Determine the (x, y) coordinate at the center of the cell enclosing the given text.  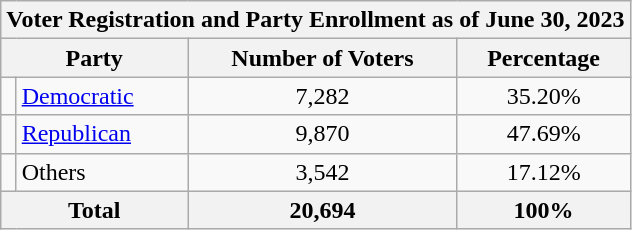
3,542 (323, 172)
Party (94, 58)
47.69% (544, 134)
Others (102, 172)
17.12% (544, 172)
Number of Voters (323, 58)
7,282 (323, 96)
Republican (102, 134)
100% (544, 210)
Democratic (102, 96)
Percentage (544, 58)
35.20% (544, 96)
9,870 (323, 134)
Voter Registration and Party Enrollment as of June 30, 2023 (316, 20)
Total (94, 210)
20,694 (323, 210)
